Return the (x, y) coordinate for the center point of the cell that contains the specified text.  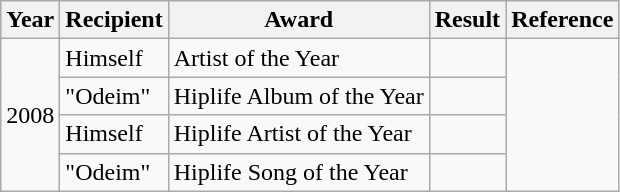
Result (467, 20)
Hiplife Album of the Year (298, 96)
Reference (562, 20)
Recipient (114, 20)
Award (298, 20)
Hiplife Song of the Year (298, 172)
2008 (30, 115)
Artist of the Year (298, 58)
Hiplife Artist of the Year (298, 134)
Year (30, 20)
